Pinpoint the cell where the given text exists, returning its [x, y] midpoint coordinate. 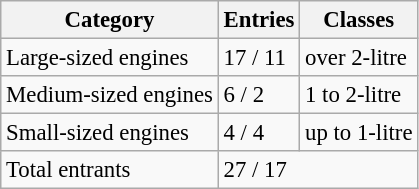
Small-sized engines [110, 133]
Classes [359, 20]
up to 1-litre [359, 133]
17 / 11 [258, 58]
4 / 4 [258, 133]
Medium-sized engines [110, 95]
over 2-litre [359, 58]
Total entrants [110, 170]
27 / 17 [318, 170]
Large-sized engines [110, 58]
Entries [258, 20]
Category [110, 20]
6 / 2 [258, 95]
1 to 2-litre [359, 95]
